From the cell containing the given text, extract its center point as [X, Y] coordinate. 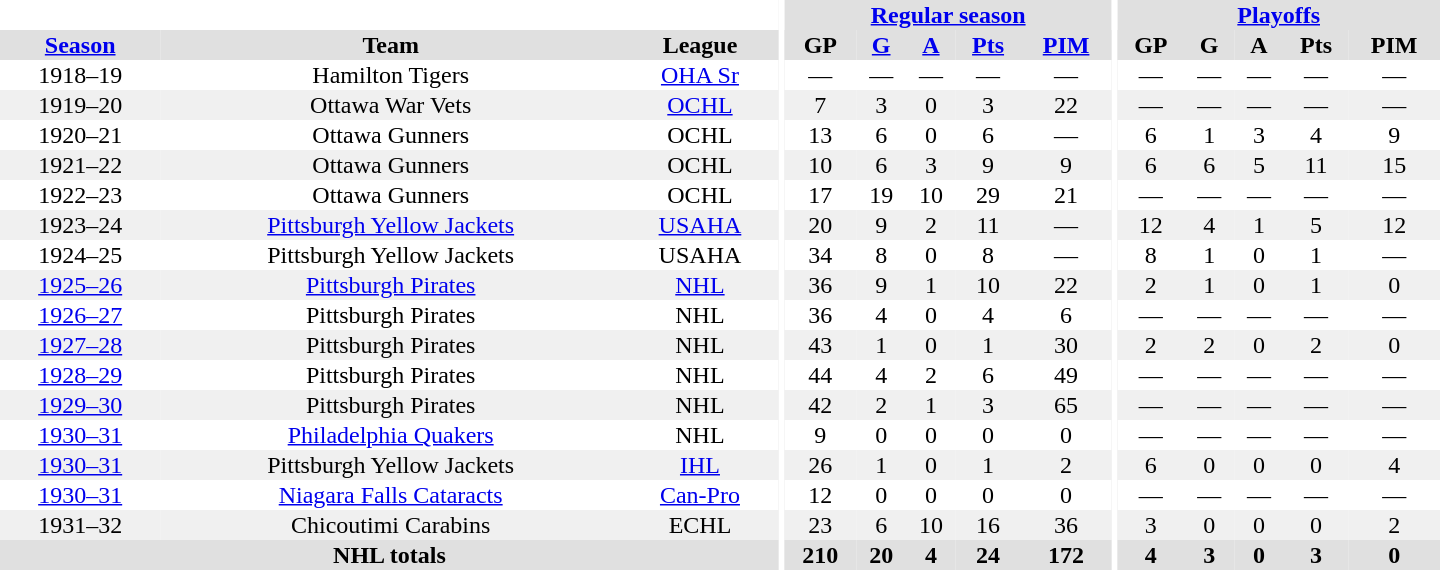
19 [881, 195]
43 [820, 345]
23 [820, 525]
Team [390, 45]
League [700, 45]
Philadelphia Quakers [390, 435]
NHL totals [390, 555]
16 [988, 525]
Niagara Falls Cataracts [390, 495]
29 [988, 195]
172 [1066, 555]
13 [820, 135]
17 [820, 195]
1927–28 [80, 345]
1919–20 [80, 105]
34 [820, 255]
15 [1394, 165]
24 [988, 555]
65 [1066, 405]
1924–25 [80, 255]
Chicoutimi Carabins [390, 525]
OHA Sr [700, 75]
44 [820, 375]
1925–26 [80, 285]
21 [1066, 195]
Hamilton Tigers [390, 75]
1922–23 [80, 195]
1923–24 [80, 225]
1929–30 [80, 405]
Season [80, 45]
Playoffs [1278, 15]
Regular season [948, 15]
26 [820, 465]
1918–19 [80, 75]
Ottawa War Vets [390, 105]
42 [820, 405]
7 [820, 105]
30 [1066, 345]
1920–21 [80, 135]
1921–22 [80, 165]
ECHL [700, 525]
1926–27 [80, 315]
Can-Pro [700, 495]
1931–32 [80, 525]
210 [820, 555]
1928–29 [80, 375]
49 [1066, 375]
IHL [700, 465]
